For the text-containing cell, return its midpoint in (x, y) coordinate format. 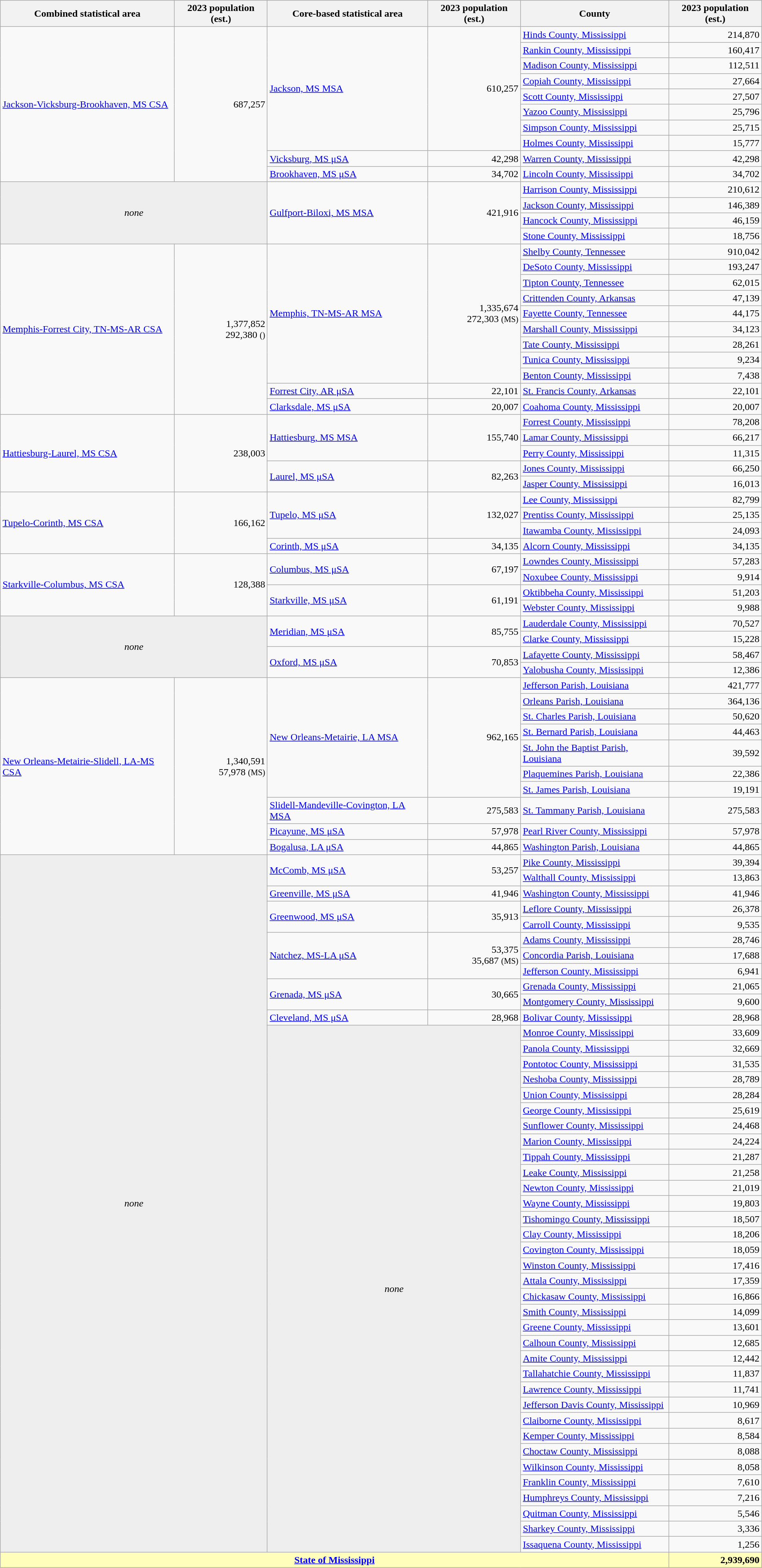
Corinth, MS μSA (348, 546)
McComb, MS μSA (348, 870)
Washington County, Mississippi (595, 893)
155,740 (474, 437)
9,914 (716, 577)
Core-based statistical area (348, 14)
17,359 (716, 1281)
12,442 (716, 1358)
Panola County, Mississippi (595, 1048)
Crittenden County, Arkansas (595, 298)
Rankin County, Mississippi (595, 50)
18,059 (716, 1250)
15,777 (716, 143)
9,234 (716, 360)
Chickasaw County, Mississippi (595, 1296)
Greene County, Mississippi (595, 1327)
Harrison County, Mississippi (595, 189)
Columbus, MS μSA (348, 569)
Sharkey County, Mississippi (595, 1529)
28,284 (716, 1095)
Noxubee County, Mississippi (595, 577)
Hattiesburg-Laurel, MS CSA (88, 453)
State of Mississippi (335, 1560)
17,688 (716, 955)
Scott County, Mississippi (595, 96)
Laurel, MS μSA (348, 476)
Starkville, MS μSA (348, 600)
910,042 (716, 252)
Warren County, Mississippi (595, 158)
Tipton County, Tennessee (595, 283)
Newton County, Mississippi (595, 1188)
Orleans Parish, Louisiana (595, 701)
Lowndes County, Mississippi (595, 561)
Bolivar County, Mississippi (595, 1018)
Slidell-Mandeville-Covington, LA MSA (348, 810)
Lawrence County, Mississippi (595, 1389)
Sunflower County, Mississippi (595, 1126)
421,777 (716, 685)
Lamar County, Mississippi (595, 437)
112,511 (716, 66)
28,789 (716, 1079)
8,058 (716, 1467)
6,941 (716, 971)
Covington County, Mississippi (595, 1250)
214,870 (716, 35)
Jefferson Parish, Louisiana (595, 685)
9,600 (716, 1002)
8,617 (716, 1420)
33,609 (716, 1033)
Humphreys County, Mississippi (595, 1498)
Greenwood, MS μSA (348, 917)
8,584 (716, 1436)
Marion County, Mississippi (595, 1141)
26,378 (716, 909)
34,123 (716, 329)
Madison County, Mississippi (595, 66)
421,916 (474, 213)
1,256 (716, 1544)
Union County, Mississippi (595, 1095)
Simpson County, Mississippi (595, 127)
7,610 (716, 1482)
67,197 (474, 569)
13,601 (716, 1327)
16,013 (716, 484)
Alcorn County, Mississippi (595, 546)
58,467 (716, 654)
Leake County, Mississippi (595, 1172)
Calhoun County, Mississippi (595, 1343)
11,741 (716, 1389)
166,162 (221, 523)
11,315 (716, 453)
Hinds County, Mississippi (595, 35)
Natchez, MS-LA μSA (348, 955)
24,224 (716, 1141)
25,619 (716, 1110)
Meridian, MS μSA (348, 631)
Hancock County, Mississippi (595, 221)
Leflore County, Mississippi (595, 909)
1,377,852292,380 () (221, 329)
Pearl River County, Mississippi (595, 831)
193,247 (716, 267)
16,866 (716, 1296)
Wayne County, Mississippi (595, 1203)
160,417 (716, 50)
Washington Parish, Louisiana (595, 847)
St. Francis County, Arkansas (595, 391)
19,191 (716, 789)
Marshall County, Mississippi (595, 329)
Wilkinson County, Mississippi (595, 1467)
12,685 (716, 1343)
14,099 (716, 1312)
31,535 (716, 1064)
39,394 (716, 862)
66,217 (716, 437)
28,746 (716, 940)
44,463 (716, 732)
Tate County, Mississippi (595, 344)
85,755 (474, 631)
21,019 (716, 1188)
Jasper County, Mississippi (595, 484)
Jefferson Davis County, Mississippi (595, 1405)
962,165 (474, 737)
Pike County, Mississippi (595, 862)
18,206 (716, 1235)
St. Tammany Parish, Louisiana (595, 810)
Stone County, Mississippi (595, 236)
Tunica County, Mississippi (595, 360)
Carroll County, Mississippi (595, 924)
Jackson County, Mississippi (595, 205)
Webster County, Mississippi (595, 608)
9,988 (716, 608)
9,535 (716, 924)
St. John the Baptist Parish, Louisiana (595, 753)
19,803 (716, 1203)
Oktibbeha County, Mississippi (595, 592)
Jackson-Vicksburg-Brookhaven, MS CSA (88, 104)
Combined statistical area (88, 14)
146,389 (716, 205)
8,088 (716, 1451)
44,175 (716, 314)
25,135 (716, 515)
82,263 (474, 476)
Clay County, Mississippi (595, 1235)
Jackson, MS MSA (348, 89)
25,796 (716, 112)
Clarksdale, MS μSA (348, 406)
364,136 (716, 701)
47,139 (716, 298)
New Orleans-Metairie, LA MSA (348, 737)
Picayune, MS μSA (348, 831)
Attala County, Mississippi (595, 1281)
22,386 (716, 774)
Tishomingo County, Mississippi (595, 1219)
53,257 (474, 870)
County (595, 14)
Choctaw County, Mississippi (595, 1451)
Greenville, MS μSA (348, 893)
Tippah County, Mississippi (595, 1157)
Lafayette County, Mississippi (595, 654)
Quitman County, Mississippi (595, 1513)
St. Charles Parish, Louisiana (595, 717)
Pontotoc County, Mississippi (595, 1064)
30,665 (474, 994)
Tupelo, MS μSA (348, 515)
15,228 (716, 639)
2,939,690 (716, 1560)
32,669 (716, 1048)
Forrest County, Mississippi (595, 422)
17,416 (716, 1265)
Memphis, TN-MS-AR MSA (348, 314)
11,837 (716, 1374)
Shelby County, Tennessee (595, 252)
57,283 (716, 561)
39,592 (716, 753)
21,258 (716, 1172)
27,507 (716, 96)
Brookhaven, MS μSA (348, 174)
Lincoln County, Mississippi (595, 174)
Winston County, Mississippi (595, 1265)
Yazoo County, Mississippi (595, 112)
Lauderdale County, Mississippi (595, 623)
Grenada County, Mississippi (595, 987)
Issaquena County, Mississippi (595, 1544)
61,191 (474, 600)
Lee County, Mississippi (595, 500)
Holmes County, Mississippi (595, 143)
Fayette County, Tennessee (595, 314)
62,015 (716, 283)
46,159 (716, 221)
Montgomery County, Mississippi (595, 1002)
Prentiss County, Mississippi (595, 515)
Plaquemines Parish, Louisiana (595, 774)
610,257 (474, 89)
Tupelo-Corinth, MS CSA (88, 523)
21,065 (716, 987)
35,913 (474, 917)
1,340,59157,978 (MS) (221, 766)
Adams County, Mississippi (595, 940)
Smith County, Mississippi (595, 1312)
1,335,674272,303 (MS) (474, 314)
13,863 (716, 878)
82,799 (716, 500)
DeSoto County, Mississippi (595, 267)
7,216 (716, 1498)
53,37535,687 (MS) (474, 955)
Neshoba County, Mississippi (595, 1079)
Yalobusha County, Mississippi (595, 670)
Oxford, MS μSA (348, 662)
St. James Parish, Louisiana (595, 789)
Gulfport-Biloxi, MS MSA (348, 213)
210,612 (716, 189)
25,715 (716, 127)
24,093 (716, 531)
Cleveland, MS μSA (348, 1018)
24,468 (716, 1126)
Grenada, MS μSA (348, 994)
Jefferson County, Mississippi (595, 971)
18,507 (716, 1219)
St. Bernard Parish, Louisiana (595, 732)
Perry County, Mississippi (595, 453)
Itawamba County, Mississippi (595, 531)
Walthall County, Mississippi (595, 878)
18,756 (716, 236)
27,664 (716, 81)
10,969 (716, 1405)
7,438 (716, 375)
Forrest City, AR μSA (348, 391)
687,257 (221, 104)
Benton County, Mississippi (595, 375)
Clarke County, Mississippi (595, 639)
3,336 (716, 1529)
Jones County, Mississippi (595, 469)
Kemper County, Mississippi (595, 1436)
Copiah County, Mississippi (595, 81)
Bogalusa, LA μSA (348, 847)
28,261 (716, 344)
Tallahatchie County, Mississippi (595, 1374)
5,546 (716, 1513)
128,388 (221, 585)
132,027 (474, 515)
Starkville-Columbus, MS CSA (88, 585)
Franklin County, Mississippi (595, 1482)
George County, Mississippi (595, 1110)
Monroe County, Mississippi (595, 1033)
Amite County, Mississippi (595, 1358)
Claiborne County, Mississippi (595, 1420)
78,208 (716, 422)
70,527 (716, 623)
New Orleans-Metairie-Slidell, LA-MS CSA (88, 766)
Coahoma County, Mississippi (595, 406)
Vicksburg, MS μSA (348, 158)
51,203 (716, 592)
Concordia Parish, Louisiana (595, 955)
238,003 (221, 453)
50,620 (716, 717)
Memphis-Forrest City, TN-MS-AR CSA (88, 329)
66,250 (716, 469)
70,853 (474, 662)
21,287 (716, 1157)
Hattiesburg, MS MSA (348, 437)
12,386 (716, 670)
